For the text-containing cell, return its midpoint in (x, y) coordinate format. 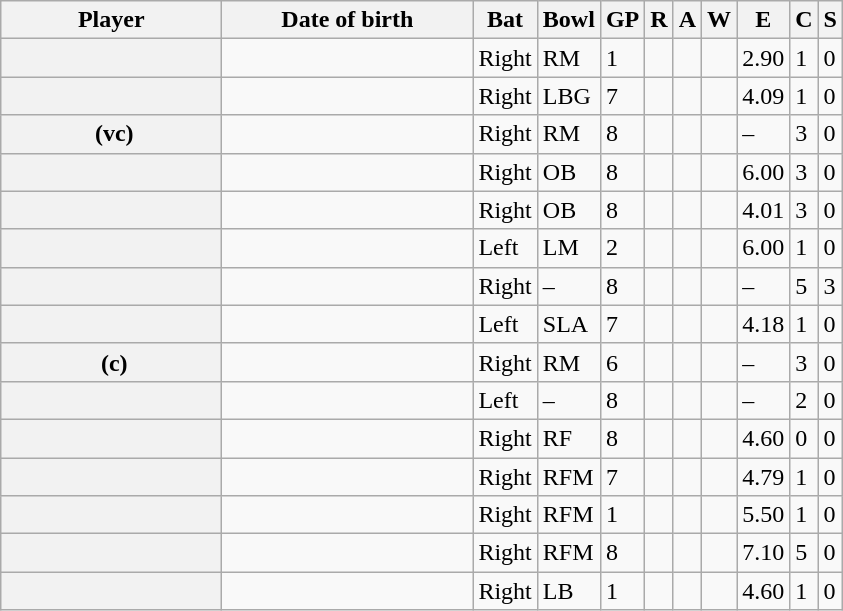
A (687, 20)
SLA (568, 324)
2.90 (764, 58)
GP (622, 20)
Bowl (568, 20)
4.01 (764, 210)
W (720, 20)
4.79 (764, 477)
E (764, 20)
(c) (112, 362)
LB (568, 591)
S (830, 20)
Player (112, 20)
(vc) (112, 134)
RF (568, 438)
Date of birth (348, 20)
R (659, 20)
C (804, 20)
6 (622, 362)
Bat (505, 20)
4.09 (764, 96)
5.50 (764, 515)
LBG (568, 96)
7.10 (764, 553)
LM (568, 248)
4.18 (764, 324)
